From the cell containing the given text, extract its center point as (X, Y) coordinate. 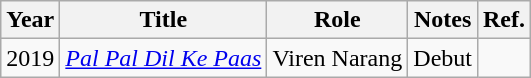
Notes (443, 20)
Role (338, 20)
Debut (443, 58)
Year (30, 20)
Title (164, 20)
Pal Pal Dil Ke Paas (164, 58)
Ref. (504, 20)
Viren Narang (338, 58)
2019 (30, 58)
